Locate the cell with the specified text and output its (x, y) center coordinate. 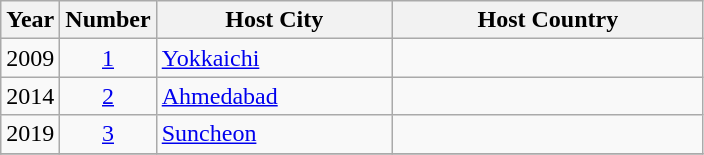
Suncheon (274, 134)
3 (108, 134)
Ahmedabad (274, 96)
Host Country (548, 20)
2 (108, 96)
1 (108, 58)
2014 (30, 96)
Host City (274, 20)
2019 (30, 134)
2009 (30, 58)
Yokkaichi (274, 58)
Year (30, 20)
Number (108, 20)
